Determine the [X, Y] coordinate at the center of the cell enclosing the given text.  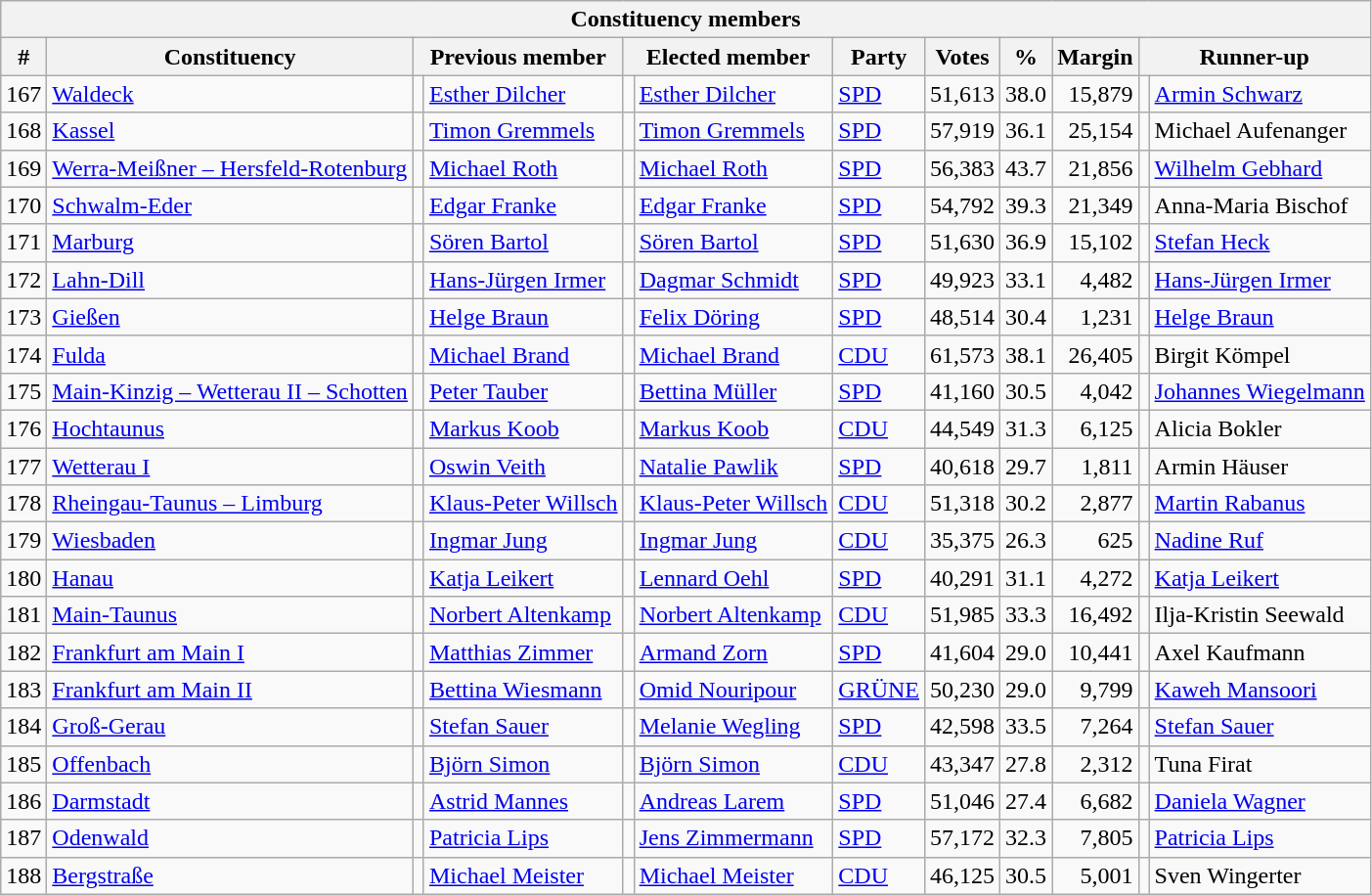
57,172 [962, 838]
33.1 [1027, 280]
51,985 [962, 615]
56,383 [962, 168]
Hanau [231, 578]
5,001 [1095, 875]
188 [23, 875]
51,630 [962, 243]
41,604 [962, 652]
Rheingau-Taunus – Limburg [231, 504]
42,598 [962, 727]
6,682 [1095, 801]
Michael Aufenanger [1260, 131]
46,125 [962, 875]
Runner-up [1254, 57]
167 [23, 94]
Armand Zorn [733, 652]
Previous member [518, 57]
16,492 [1095, 615]
Elected member [728, 57]
40,618 [962, 467]
Margin [1095, 57]
Melanie Wegling [733, 727]
51,046 [962, 801]
1,811 [1095, 467]
Main-Kinzig – Wetterau II – Schotten [231, 391]
40,291 [962, 578]
Waldeck [231, 94]
174 [23, 354]
Wiesbaden [231, 541]
31.3 [1027, 428]
179 [23, 541]
4,482 [1095, 280]
Votes [962, 57]
44,549 [962, 428]
Fulda [231, 354]
32.3 [1027, 838]
173 [23, 317]
177 [23, 467]
185 [23, 764]
Kassel [231, 131]
10,441 [1095, 652]
170 [23, 205]
186 [23, 801]
181 [23, 615]
4,042 [1095, 391]
178 [23, 504]
36.9 [1027, 243]
171 [23, 243]
Tuna Firat [1260, 764]
Offenbach [231, 764]
Oswin Veith [523, 467]
15,879 [1095, 94]
27.4 [1027, 801]
169 [23, 168]
57,919 [962, 131]
Bettina Müller [733, 391]
29.7 [1027, 467]
Constituency [231, 57]
Groß-Gerau [231, 727]
Darmstadt [231, 801]
Daniela Wagner [1260, 801]
182 [23, 652]
21,349 [1095, 205]
Martin Rabanus [1260, 504]
Peter Tauber [523, 391]
26,405 [1095, 354]
30.2 [1027, 504]
33.5 [1027, 727]
Bergstraße [231, 875]
Armin Schwarz [1260, 94]
35,375 [962, 541]
Constituency members [686, 20]
30.4 [1027, 317]
Kaweh Mansoori [1260, 690]
180 [23, 578]
Armin Häuser [1260, 467]
Marburg [231, 243]
Dagmar Schmidt [733, 280]
36.1 [1027, 131]
26.3 [1027, 541]
33.3 [1027, 615]
Main-Taunus [231, 615]
51,318 [962, 504]
Lennard Oehl [733, 578]
Frankfurt am Main I [231, 652]
Party [879, 57]
# [23, 57]
% [1027, 57]
38.0 [1027, 94]
21,856 [1095, 168]
48,514 [962, 317]
175 [23, 391]
625 [1095, 541]
2,312 [1095, 764]
Schwalm-Eder [231, 205]
Astrid Mannes [523, 801]
168 [23, 131]
Anna-Maria Bischof [1260, 205]
Werra-Meißner – Hersfeld-Rotenburg [231, 168]
Matthias Zimmer [523, 652]
61,573 [962, 354]
Hochtaunus [231, 428]
25,154 [1095, 131]
54,792 [962, 205]
Natalie Pawlik [733, 467]
Omid Nouripour [733, 690]
51,613 [962, 94]
31.1 [1027, 578]
27.8 [1027, 764]
38.1 [1027, 354]
4,272 [1095, 578]
43.7 [1027, 168]
Birgit Kömpel [1260, 354]
Frankfurt am Main II [231, 690]
184 [23, 727]
Axel Kaufmann [1260, 652]
49,923 [962, 280]
Felix Döring [733, 317]
1,231 [1095, 317]
Alicia Bokler [1260, 428]
Sven Wingerter [1260, 875]
15,102 [1095, 243]
39.3 [1027, 205]
Bettina Wiesmann [523, 690]
41,160 [962, 391]
7,805 [1095, 838]
Ilja-Kristin Seewald [1260, 615]
43,347 [962, 764]
GRÜNE [879, 690]
50,230 [962, 690]
Nadine Ruf [1260, 541]
7,264 [1095, 727]
Jens Zimmermann [733, 838]
Andreas Larem [733, 801]
176 [23, 428]
Odenwald [231, 838]
2,877 [1095, 504]
172 [23, 280]
Gießen [231, 317]
183 [23, 690]
187 [23, 838]
Lahn-Dill [231, 280]
Johannes Wiegelmann [1260, 391]
Wilhelm Gebhard [1260, 168]
Wetterau I [231, 467]
6,125 [1095, 428]
9,799 [1095, 690]
Stefan Heck [1260, 243]
